Return the [X, Y] coordinate for the center point of the cell that contains the specified text.  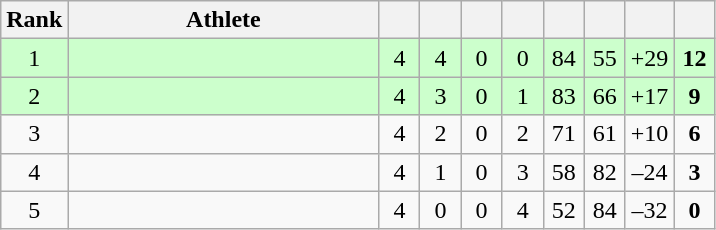
83 [564, 96]
82 [604, 172]
9 [694, 96]
12 [694, 58]
5 [34, 210]
6 [694, 134]
+17 [650, 96]
+10 [650, 134]
61 [604, 134]
71 [564, 134]
66 [604, 96]
+29 [650, 58]
58 [564, 172]
Rank [34, 20]
52 [564, 210]
Athlete [224, 20]
–32 [650, 210]
55 [604, 58]
–24 [650, 172]
